Extract the (x, y) coordinate from the center of the cell holding the provided text.  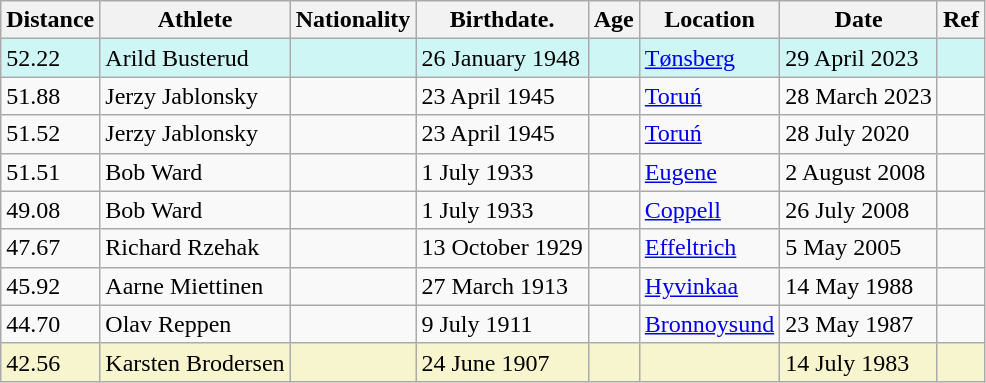
5 May 2005 (859, 248)
44.70 (50, 324)
Hyvinkaa (709, 286)
47.67 (50, 248)
24 June 1907 (502, 362)
51.52 (50, 134)
26 July 2008 (859, 210)
Tønsberg (709, 58)
Age (614, 20)
Birthdate. (502, 20)
29 April 2023 (859, 58)
Coppell (709, 210)
Aarne Miettinen (195, 286)
2 August 2008 (859, 172)
14 July 1983 (859, 362)
51.51 (50, 172)
Nationality (353, 20)
49.08 (50, 210)
13 October 1929 (502, 248)
Distance (50, 20)
14 May 1988 (859, 286)
Arild Busterud (195, 58)
Olav Reppen (195, 324)
Effeltrich (709, 248)
28 March 2023 (859, 96)
Location (709, 20)
27 March 1913 (502, 286)
9 July 1911 (502, 324)
23 May 1987 (859, 324)
Richard Rzehak (195, 248)
Athlete (195, 20)
28 July 2020 (859, 134)
Karsten Brodersen (195, 362)
42.56 (50, 362)
Bronnoysund (709, 324)
Ref (960, 20)
Eugene (709, 172)
51.88 (50, 96)
45.92 (50, 286)
Date (859, 20)
52.22 (50, 58)
26 January 1948 (502, 58)
